Provide the (X, Y) coordinate of the cell's center where the given text is located.  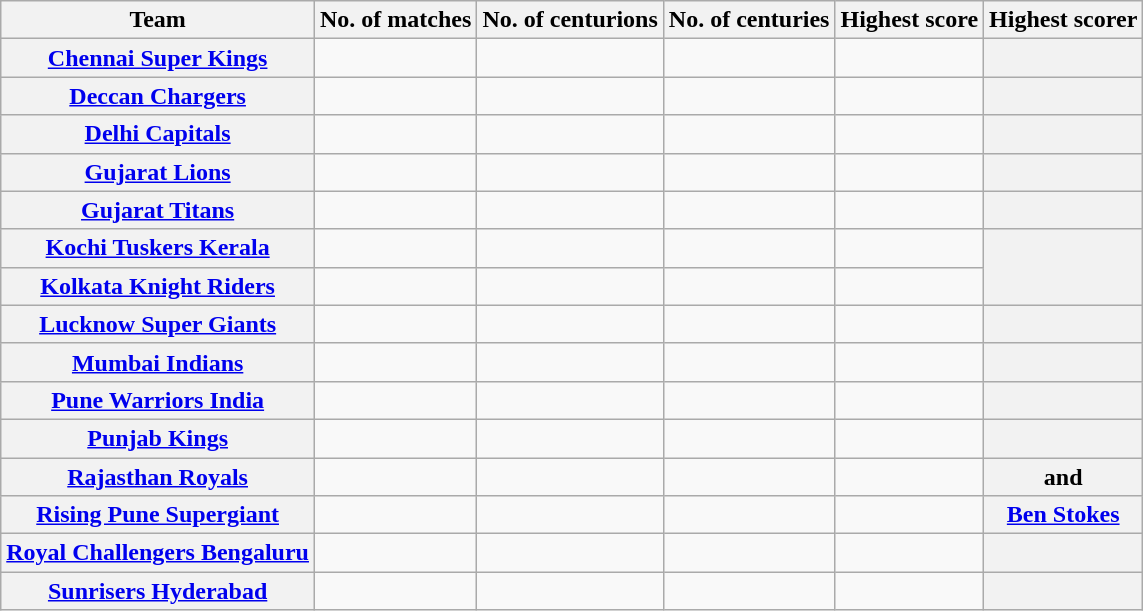
Punjab Kings (158, 438)
Gujarat Lions (158, 172)
Highest score (910, 20)
Chennai Super Kings (158, 58)
Sunrisers Hyderabad (158, 591)
Pune Warriors India (158, 400)
Kolkata Knight Riders (158, 286)
No. of centuries (749, 20)
Gujarat Titans (158, 210)
No. of centurions (570, 20)
Team (158, 20)
Rajasthan Royals (158, 477)
No. of matches (396, 20)
Deccan Chargers (158, 96)
Lucknow Super Giants (158, 324)
Royal Challengers Bengaluru (158, 553)
Mumbai Indians (158, 362)
Delhi Capitals (158, 134)
Rising Pune Supergiant (158, 515)
Kochi Tuskers Kerala (158, 248)
Ben Stokes (1064, 515)
Highest scorer (1064, 20)
and (1064, 477)
